Output the [X, Y] coordinate of the center of the cell containing the given text.  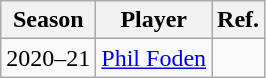
2020–21 [48, 58]
Phil Foden [154, 58]
Season [48, 20]
Ref. [238, 20]
Player [154, 20]
